Pinpoint the cell where the given text exists, returning its (X, Y) midpoint coordinate. 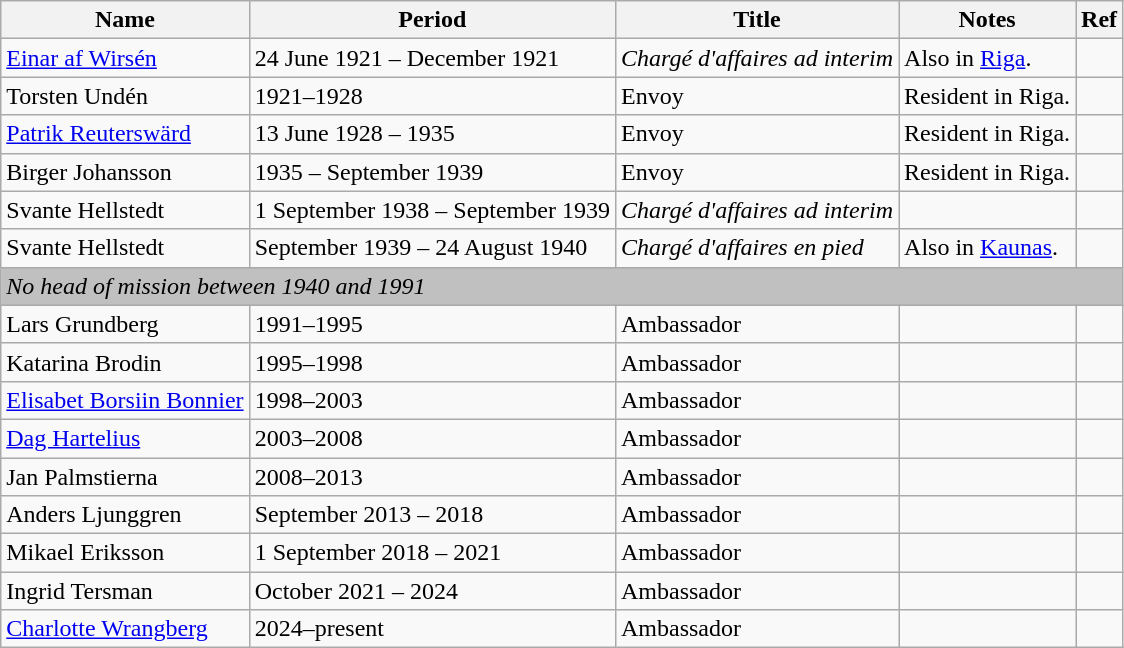
Title (756, 20)
Katarina Brodin (125, 362)
1935 – September 1939 (432, 172)
2003–2008 (432, 438)
October 2021 – 2024 (432, 591)
24 June 1921 – December 1921 (432, 58)
September 2013 – 2018 (432, 515)
Elisabet Borsiin Bonnier (125, 400)
Jan Palmstierna (125, 477)
Notes (988, 20)
1921–1928 (432, 96)
Ingrid Tersman (125, 591)
Birger Johansson (125, 172)
1995–1998 (432, 362)
2008–2013 (432, 477)
Lars Grundberg (125, 324)
Chargé d'affaires en pied (756, 248)
1 September 2018 – 2021 (432, 553)
Also in Kaunas. (988, 248)
Ref (1100, 20)
Charlotte Wrangberg (125, 629)
No head of mission between 1940 and 1991 (562, 286)
Anders Ljunggren (125, 515)
2024–present (432, 629)
September 1939 – 24 August 1940 (432, 248)
Einar af Wirsén (125, 58)
Period (432, 20)
Also in Riga. (988, 58)
1998–2003 (432, 400)
1991–1995 (432, 324)
Patrik Reuterswärd (125, 134)
Mikael Eriksson (125, 553)
Torsten Undén (125, 96)
1 September 1938 – September 1939 (432, 210)
Name (125, 20)
13 June 1928 – 1935 (432, 134)
Dag Hartelius (125, 438)
